Locate the cell with the specified text and output its (X, Y) center coordinate. 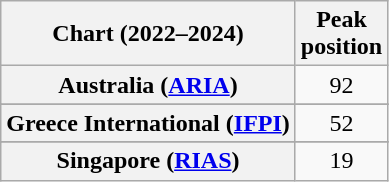
Chart (2022–2024) (148, 34)
19 (341, 161)
Peakposition (341, 34)
Greece International (IFPI) (148, 123)
Singapore (RIAS) (148, 161)
Australia (ARIA) (148, 85)
92 (341, 85)
52 (341, 123)
